From the cell containing the given text, extract its center point as [X, Y] coordinate. 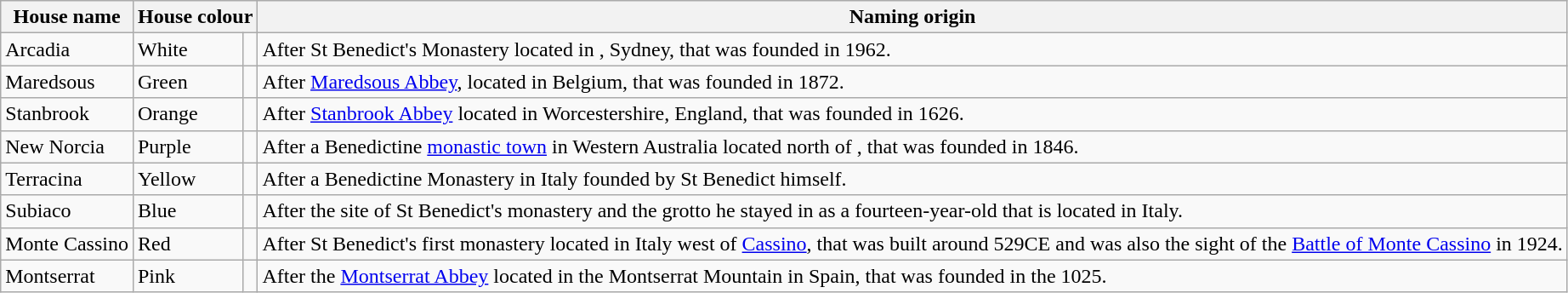
New Norcia [67, 146]
After a Benedictine monastic town in Western Australia located north of , that was founded in 1846. [912, 146]
After the Montserrat Abbey located in the Montserrat Mountain in Spain, that was founded in the 1025. [912, 276]
After St Benedict's Monastery located in , Sydney, that was founded in 1962. [912, 49]
Arcadia [67, 49]
Orange [187, 114]
Yellow [187, 179]
Maredsous [67, 82]
After Stanbrook Abbey located in Worcestershire, England, that was founded in 1626. [912, 114]
Naming origin [912, 17]
Monte Cassino [67, 244]
White [187, 49]
After a Benedictine Monastery in Italy founded by St Benedict himself. [912, 179]
After the site of St Benedict's monastery and the grotto he stayed in as a fourteen-year-old that is located in Italy. [912, 211]
Stanbrook [67, 114]
Red [187, 244]
Purple [187, 146]
Terracina [67, 179]
Blue [187, 211]
House colour [195, 17]
After Maredsous Abbey, located in Belgium, that was founded in 1872. [912, 82]
Pink [187, 276]
Subiaco [67, 211]
House name [67, 17]
Green [187, 82]
Montserrat [67, 276]
